Extract the [x, y] coordinate from the center of the cell holding the provided text.  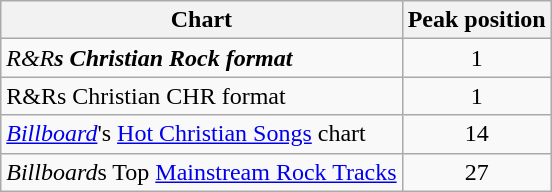
Chart [202, 20]
Billboards Top Mainstream Rock Tracks [202, 172]
R&Rs Christian CHR format [202, 96]
14 [476, 134]
27 [476, 172]
Peak position [476, 20]
R&Rs Christian Rock format [202, 58]
Billboard's Hot Christian Songs chart [202, 134]
